Locate the cell with the specified text and output its [x, y] center coordinate. 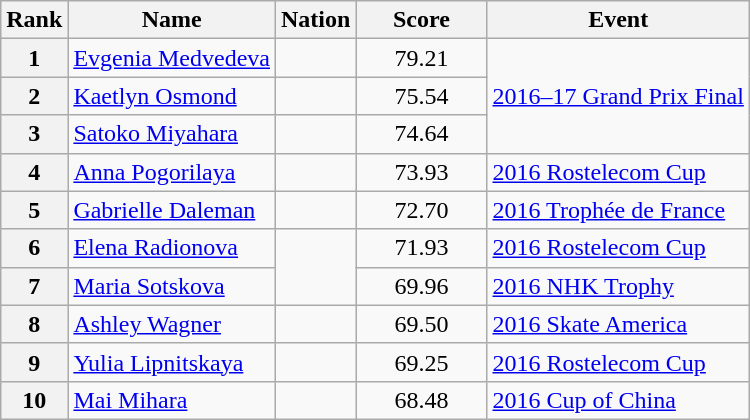
2016 NHK Trophy [618, 286]
Elena Radionova [172, 248]
4 [34, 172]
8 [34, 324]
Anna Pogorilaya [172, 172]
Ashley Wagner [172, 324]
Event [618, 20]
74.64 [422, 134]
1 [34, 58]
72.70 [422, 210]
Evgenia Medvedeva [172, 58]
Satoko Miyahara [172, 134]
Gabrielle Daleman [172, 210]
68.48 [422, 400]
69.96 [422, 286]
10 [34, 400]
Mai Mihara [172, 400]
6 [34, 248]
3 [34, 134]
2016 Cup of China [618, 400]
2016–17 Grand Prix Final [618, 96]
7 [34, 286]
73.93 [422, 172]
Rank [34, 20]
2 [34, 96]
Maria Sotskova [172, 286]
2016 Trophée de France [618, 210]
2016 Skate America [618, 324]
69.50 [422, 324]
69.25 [422, 362]
9 [34, 362]
Kaetlyn Osmond [172, 96]
79.21 [422, 58]
Nation [316, 20]
5 [34, 210]
Name [172, 20]
Yulia Lipnitskaya [172, 362]
Score [422, 20]
71.93 [422, 248]
75.54 [422, 96]
